Detect which cell encompasses the target text, then output its [X, Y] center coordinate. 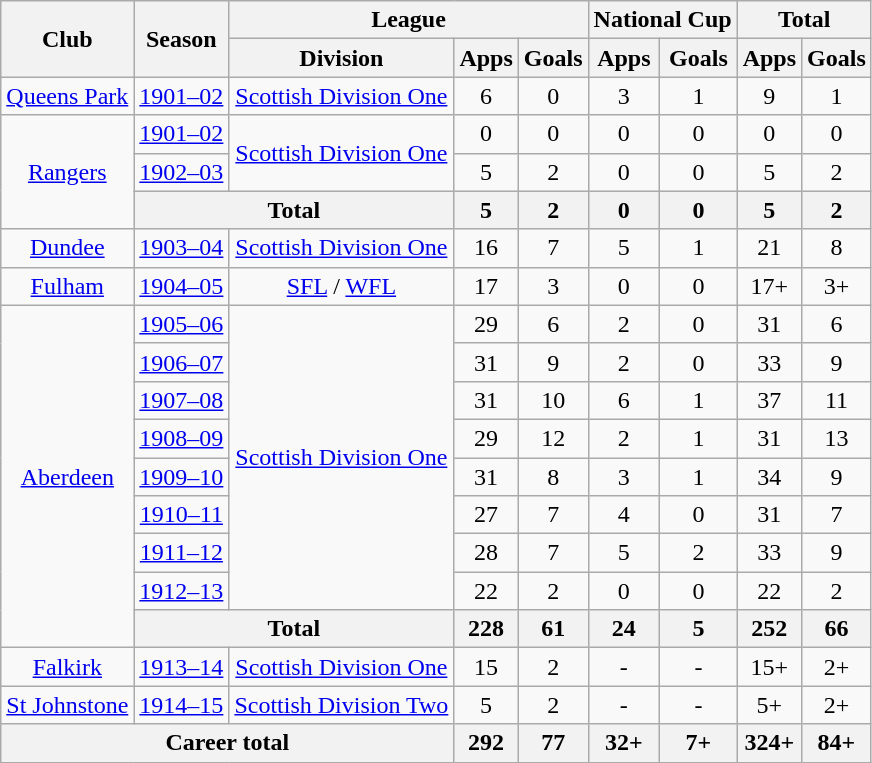
1910–11 [182, 515]
Season [182, 39]
1911–12 [182, 553]
1914–15 [182, 705]
1907–08 [182, 400]
292 [486, 743]
12 [553, 438]
28 [486, 553]
Division [342, 58]
3+ [837, 286]
77 [553, 743]
League [408, 20]
Fulham [68, 286]
Club [68, 39]
1902–03 [182, 172]
1913–14 [182, 667]
61 [553, 629]
St Johnstone [68, 705]
34 [769, 477]
1912–13 [182, 591]
Queens Park [68, 96]
16 [486, 248]
Scottish Division Two [342, 705]
1909–10 [182, 477]
National Cup [662, 20]
32+ [624, 743]
1906–07 [182, 362]
13 [837, 438]
17+ [769, 286]
21 [769, 248]
5+ [769, 705]
17 [486, 286]
Dundee [68, 248]
Rangers [68, 172]
Career total [228, 743]
15+ [769, 667]
4 [624, 515]
252 [769, 629]
1905–06 [182, 324]
27 [486, 515]
Falkirk [68, 667]
84+ [837, 743]
1908–09 [182, 438]
1903–04 [182, 248]
228 [486, 629]
1904–05 [182, 286]
24 [624, 629]
37 [769, 400]
10 [553, 400]
66 [837, 629]
Aberdeen [68, 476]
11 [837, 400]
7+ [699, 743]
324+ [769, 743]
SFL / WFL [342, 286]
15 [486, 667]
